Pinpoint the cell where the given text exists, returning its [X, Y] midpoint coordinate. 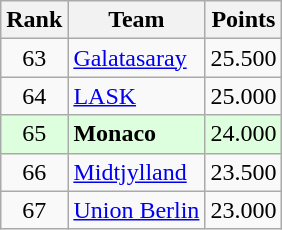
67 [34, 210]
63 [34, 58]
Points [244, 20]
25.000 [244, 96]
Midtjylland [136, 172]
66 [34, 172]
64 [34, 96]
Union Berlin [136, 210]
23.500 [244, 172]
Galatasaray [136, 58]
23.000 [244, 210]
24.000 [244, 134]
Rank [34, 20]
LASK [136, 96]
Monaco [136, 134]
Team [136, 20]
65 [34, 134]
25.500 [244, 58]
